Search for the cell housing the specified text and yield its [X, Y] center coordinate. 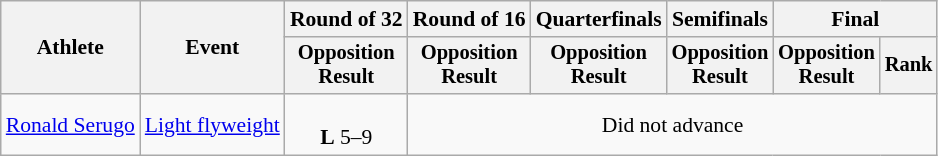
Event [212, 48]
Round of 32 [346, 19]
Rank [909, 66]
L 5–9 [346, 124]
Semifinals [720, 19]
Round of 16 [470, 19]
Quarterfinals [599, 19]
Did not advance [673, 124]
Light flyweight [212, 124]
Ronald Serugo [70, 124]
Athlete [70, 48]
Final [855, 19]
